Provide the [X, Y] coordinate of the cell's center where the given text is located.  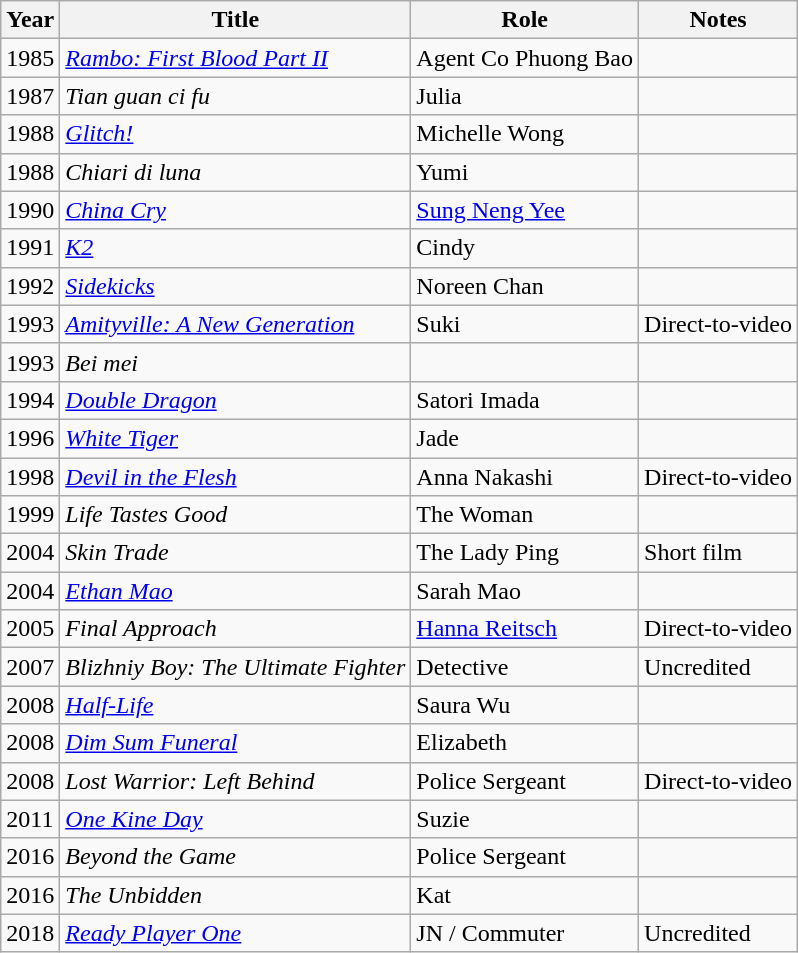
1990 [30, 210]
JN / Commuter [525, 933]
2007 [30, 667]
The Lady Ping [525, 553]
Bei mei [236, 362]
1992 [30, 286]
Glitch! [236, 134]
Anna Nakashi [525, 477]
Ethan Mao [236, 591]
Sung Neng Yee [525, 210]
Noreen Chan [525, 286]
Beyond the Game [236, 857]
Life Tastes Good [236, 515]
China Cry [236, 210]
Ready Player One [236, 933]
Sarah Mao [525, 591]
1987 [30, 96]
Michelle Wong [525, 134]
White Tiger [236, 438]
Notes [718, 20]
Dim Sum Funeral [236, 743]
2011 [30, 819]
1996 [30, 438]
Amityville: A New Generation [236, 324]
2018 [30, 933]
Suzie [525, 819]
2005 [30, 629]
K2 [236, 248]
Hanna Reitsch [525, 629]
1994 [30, 400]
Devil in the Flesh [236, 477]
Yumi [525, 172]
Julia [525, 96]
1985 [30, 58]
Jade [525, 438]
Skin Trade [236, 553]
Suki [525, 324]
Agent Co Phuong Bao [525, 58]
Blizhniy Boy: The Ultimate Fighter [236, 667]
The Unbidden [236, 895]
Satori Imada [525, 400]
1991 [30, 248]
1999 [30, 515]
Short film [718, 553]
Role [525, 20]
Title [236, 20]
Double Dragon [236, 400]
The Woman [525, 515]
Chiari di luna [236, 172]
Kat [525, 895]
Elizabeth [525, 743]
Tian guan ci fu [236, 96]
Year [30, 20]
Cindy [525, 248]
Lost Warrior: Left Behind [236, 781]
Half-Life [236, 705]
One Kine Day [236, 819]
Sidekicks [236, 286]
1998 [30, 477]
Detective [525, 667]
Saura Wu [525, 705]
Rambo: First Blood Part II [236, 58]
Final Approach [236, 629]
